For the text-containing cell, return its midpoint in [x, y] coordinate format. 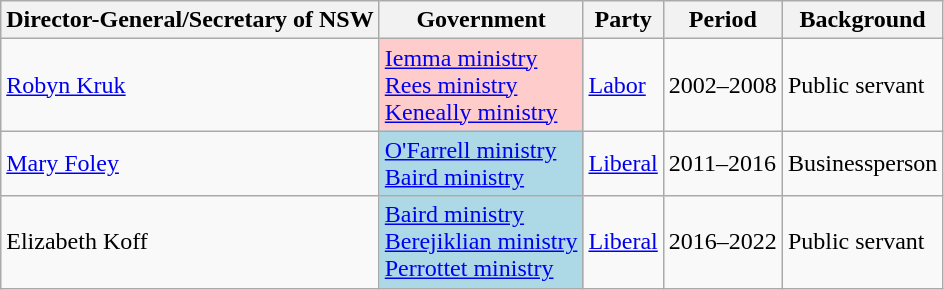
Businessperson [862, 164]
2016–2022 [722, 242]
Background [862, 20]
O'Farrell ministryBaird ministry [481, 164]
2002–2008 [722, 85]
Mary Foley [190, 164]
2011–2016 [722, 164]
Period [722, 20]
Elizabeth Koff [190, 242]
Director-General/Secretary of NSW [190, 20]
Party [623, 20]
Iemma ministryRees ministryKeneally ministry [481, 85]
Labor [623, 85]
Government [481, 20]
Robyn Kruk [190, 85]
Baird ministryBerejiklian ministry Perrottet ministry [481, 242]
